Identify which cell holds the provided text, then report its [X, Y] central coordinate. 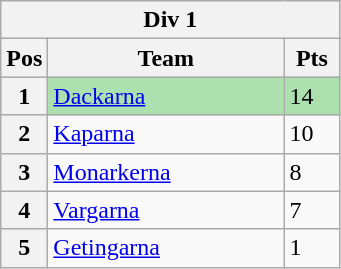
4 [24, 210]
Getingarna [166, 248]
2 [24, 134]
Kaparna [166, 134]
3 [24, 172]
Div 1 [170, 20]
5 [24, 248]
Dackarna [166, 96]
10 [312, 134]
7 [312, 210]
Team [166, 58]
14 [312, 96]
Pts [312, 58]
Monarkerna [166, 172]
8 [312, 172]
Vargarna [166, 210]
Pos [24, 58]
